For the text-containing cell, return its midpoint in [x, y] coordinate format. 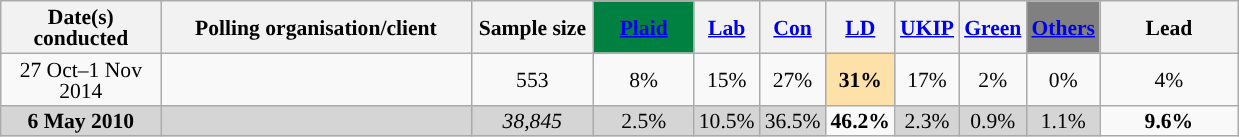
46.2% [860, 120]
Lab [727, 27]
LD [860, 27]
Sample size [532, 27]
2% [992, 79]
15% [727, 79]
2.3% [927, 120]
Green [992, 27]
6 May 2010 [81, 120]
Plaid [644, 27]
10.5% [727, 120]
8% [644, 79]
0% [1063, 79]
553 [532, 79]
Lead [1169, 27]
Polling organisation/client [316, 27]
27% [793, 79]
27 Oct–1 Nov 2014 [81, 79]
31% [860, 79]
4% [1169, 79]
17% [927, 79]
0.9% [992, 120]
2.5% [644, 120]
Date(s)conducted [81, 27]
Others [1063, 27]
36.5% [793, 120]
9.6% [1169, 120]
38,845 [532, 120]
UKIP [927, 27]
Con [793, 27]
1.1% [1063, 120]
